Extract the (x, y) coordinate from the center of the cell holding the provided text.  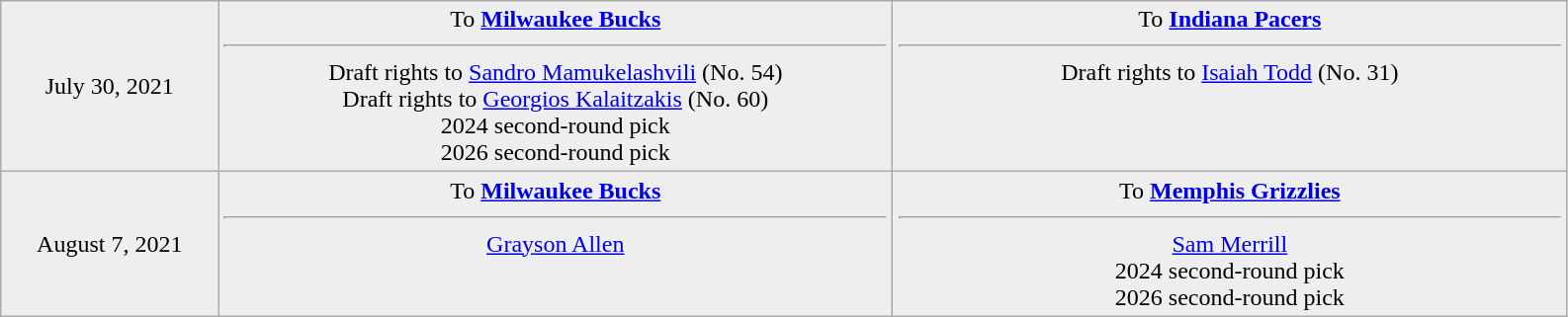
August 7, 2021 (110, 244)
To Indiana PacersDraft rights to Isaiah Todd (No. 31) (1230, 87)
July 30, 2021 (110, 87)
To Milwaukee BucksGrayson Allen (556, 244)
To Memphis GrizzliesSam Merrill2024 second-round pick2026 second-round pick (1230, 244)
